From the cell containing the given text, extract its center point as (x, y) coordinate. 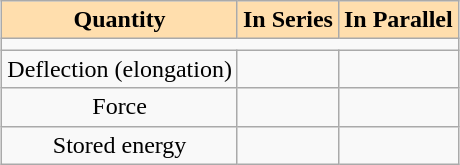
Force (120, 107)
Stored energy (120, 145)
Quantity (120, 20)
In Series (288, 20)
In Parallel (398, 20)
Deflection (elongation) (120, 69)
